Locate the cell with the specified text and output its [X, Y] center coordinate. 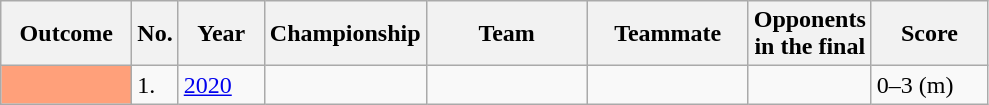
Teammate [668, 34]
Championship [345, 34]
Score [929, 34]
No. [155, 34]
Opponents in the final [810, 34]
Outcome [66, 34]
0–3 (m) [929, 85]
1. [155, 85]
Year [221, 34]
2020 [221, 85]
Team [506, 34]
